Locate the cell with the specified text and output its (X, Y) center coordinate. 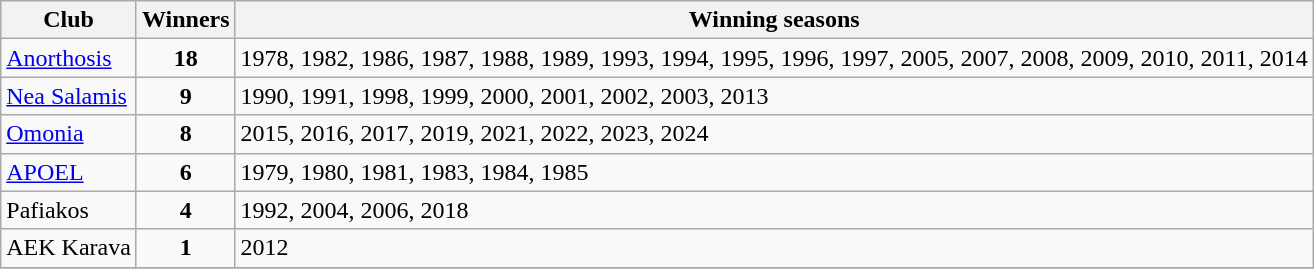
Omonia (69, 134)
1978, 1982, 1986, 1987, 1988, 1989, 1993, 1994, 1995, 1996, 1997, 2005, 2007, 2008, 2009, 2010, 2011, 2014 (774, 58)
Winning seasons (774, 20)
Nea Salamis (69, 96)
APOEL (69, 172)
4 (186, 210)
1992, 2004, 2006, 2018 (774, 210)
1 (186, 248)
8 (186, 134)
9 (186, 96)
Anorthosis (69, 58)
2015, 2016, 2017, 2019, 2021, 2022, 2023, 2024 (774, 134)
1990, 1991, 1998, 1999, 2000, 2001, 2002, 2003, 2013 (774, 96)
Pafiakos (69, 210)
18 (186, 58)
1979, 1980, 1981, 1983, 1984, 1985 (774, 172)
2012 (774, 248)
AEK Karava (69, 248)
Club (69, 20)
6 (186, 172)
Winners (186, 20)
